Extract the (x, y) coordinate from the center of the cell holding the provided text.  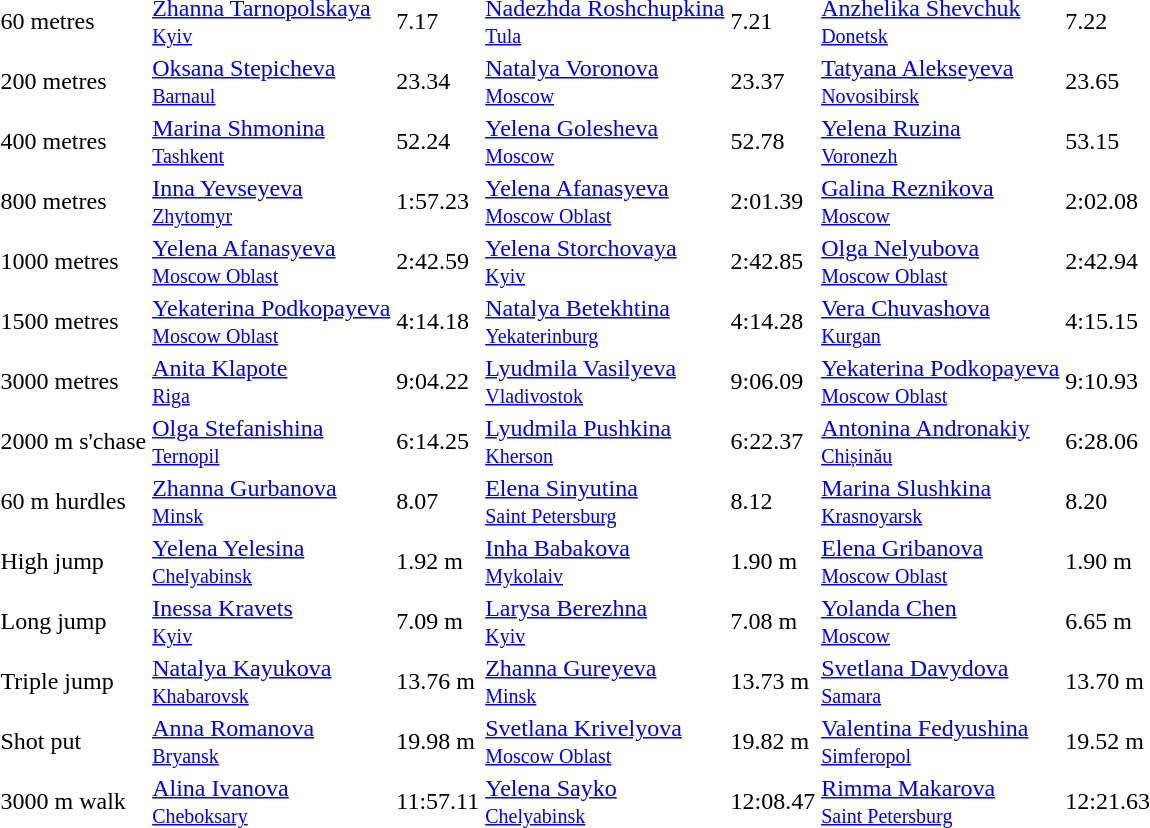
Valentina Fedyushina Simferopol (940, 742)
Olga Nelyubova Moscow Oblast (940, 262)
2:42.85 (773, 262)
19.82 m (773, 742)
13.76 m (438, 682)
7.08 m (773, 622)
19.98 m (438, 742)
Oksana Stepicheva Barnaul (272, 82)
Elena Sinyutina Saint Petersburg (605, 502)
Inha Babakova Mykolaiv (605, 562)
Inessa Kravets Kyiv (272, 622)
23.34 (438, 82)
6:14.25 (438, 442)
52.24 (438, 142)
4:14.28 (773, 322)
Natalya Betekhtina Yekaterinburg (605, 322)
Yelena Yelesina Chelyabinsk (272, 562)
Yelena Golesheva Moscow (605, 142)
Anita Klapote Riga (272, 382)
23.37 (773, 82)
Zhanna Gureyeva Minsk (605, 682)
Elena Gribanova Moscow Oblast (940, 562)
Lyudmila Vasilyeva Vladivostok (605, 382)
Natalya Kayukova Khabarovsk (272, 682)
Vera Chuvashova Kurgan (940, 322)
2:42.59 (438, 262)
52.78 (773, 142)
Svetlana Krivelyova Moscow Oblast (605, 742)
7.09 m (438, 622)
Anna Romanova Bryansk (272, 742)
Yelena Storchovaya Kyiv (605, 262)
4:14.18 (438, 322)
Marina Slushkina Krasnoyarsk (940, 502)
Lyudmila Pushkina Kherson (605, 442)
Natalya Voronova Moscow (605, 82)
Tatyana Alekseyeva Novosibirsk (940, 82)
Zhanna Gurbanova Minsk (272, 502)
8.07 (438, 502)
9:04.22 (438, 382)
1.92 m (438, 562)
8.12 (773, 502)
9:06.09 (773, 382)
Galina Reznikova Moscow (940, 202)
Inna Yevseyeva Zhytomyr (272, 202)
Marina Shmonina Tashkent (272, 142)
Antonina Andronakiy Chișinău (940, 442)
1:57.23 (438, 202)
Yolanda Chen Moscow (940, 622)
13.73 m (773, 682)
2:01.39 (773, 202)
6:22.37 (773, 442)
Olga Stefanishina Ternopil (272, 442)
Svetlana Davydova Samara (940, 682)
Yelena Ruzina Voronezh (940, 142)
1.90 m (773, 562)
Larysa Berezhna Kyiv (605, 622)
